Capture the cell that displays the provided text and extract its (X, Y) central coordinate. 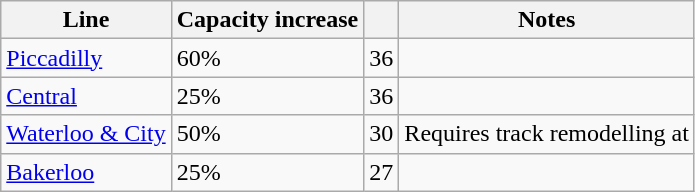
30 (382, 134)
Piccadilly (86, 58)
Waterloo & City (86, 134)
60% (268, 58)
27 (382, 172)
Central (86, 96)
50% (268, 134)
Capacity increase (268, 20)
Requires track remodelling at (547, 134)
Line (86, 20)
Notes (547, 20)
Bakerloo (86, 172)
